From the cell containing the given text, extract its center point as (X, Y) coordinate. 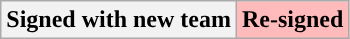
Re-signed (292, 20)
Signed with new team (119, 20)
